Identify which cell holds the provided text, then report its (x, y) central coordinate. 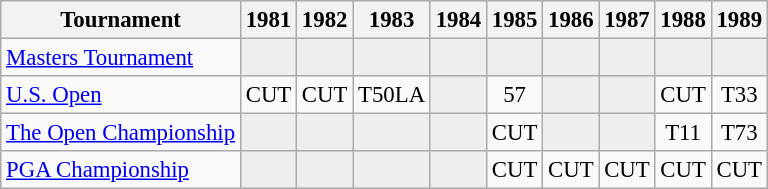
Masters Tournament (121, 58)
Tournament (121, 20)
1988 (683, 20)
U.S. Open (121, 95)
T11 (683, 133)
57 (515, 95)
1989 (739, 20)
T33 (739, 95)
T50LA (392, 95)
1981 (268, 20)
1987 (627, 20)
1985 (515, 20)
T73 (739, 133)
PGA Championship (121, 170)
1983 (392, 20)
The Open Championship (121, 133)
1986 (571, 20)
1984 (458, 20)
1982 (325, 20)
